Scan for the cell matching the given text and deliver its (x, y) coordinate at center. 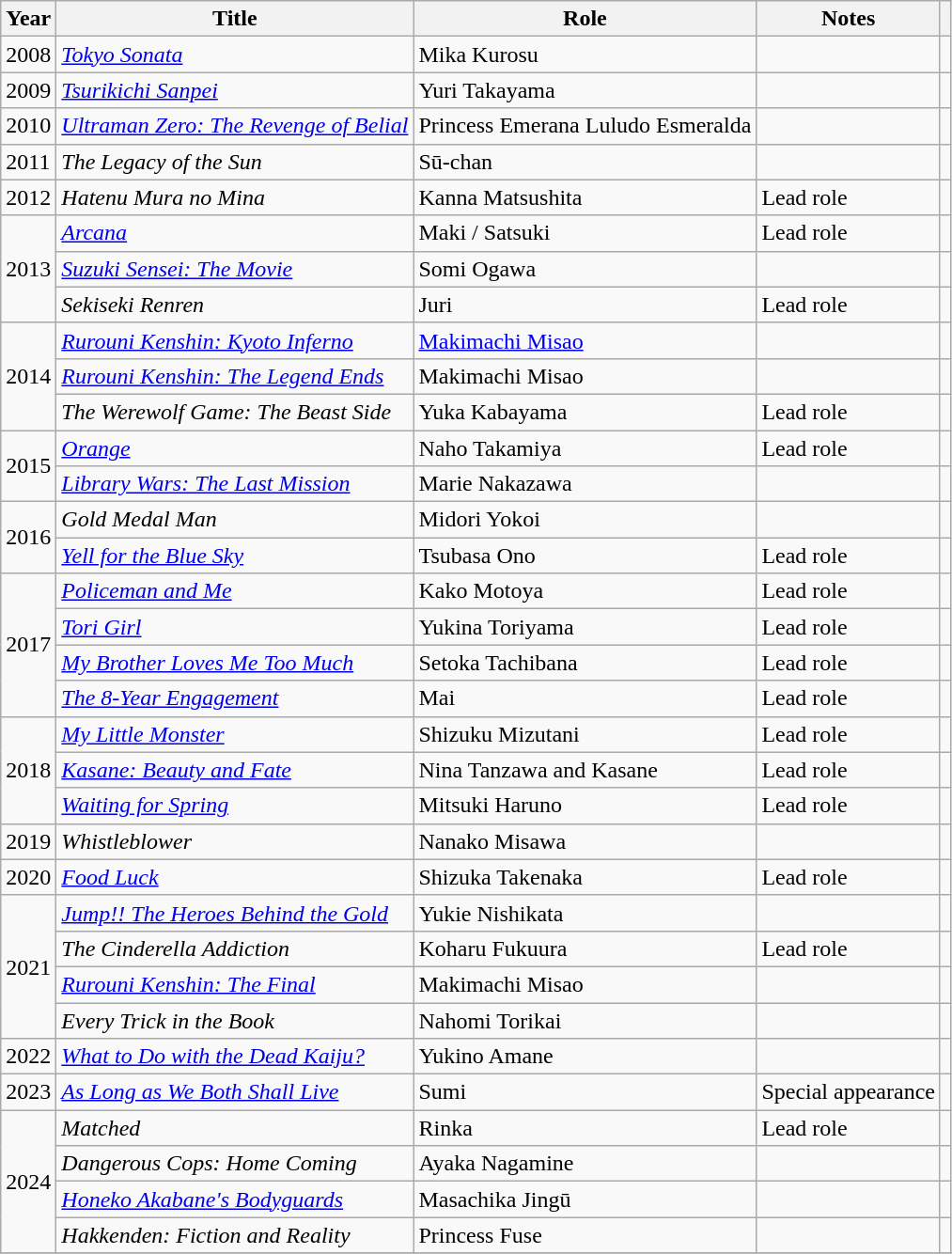
Yuka Kabayama (585, 412)
Mika Kurosu (585, 55)
2017 (28, 645)
The Werewolf Game: The Beast Side (235, 412)
The 8-Year Engagement (235, 698)
Maki / Satsuki (585, 233)
Honeko Akabane's Bodyguards (235, 1199)
Kako Motoya (585, 591)
Rinka (585, 1128)
Whistleblower (235, 841)
Rurouni Kenshin: The Final (235, 984)
2018 (28, 770)
Library Wars: The Last Mission (235, 484)
2015 (28, 466)
Koharu Fukuura (585, 948)
Masachika Jingū (585, 1199)
Gold Medal Man (235, 520)
Yukie Nishikata (585, 913)
2016 (28, 538)
2019 (28, 841)
Princess Emerana Luludo Esmeralda (585, 126)
Yukino Amane (585, 1057)
Suzuki Sensei: The Movie (235, 269)
Year (28, 19)
Rurouni Kenshin: The Legend Ends (235, 376)
Ayaka Nagamine (585, 1164)
Mitsuki Haruno (585, 806)
Matched (235, 1128)
2024 (28, 1182)
Special appearance (849, 1092)
2023 (28, 1092)
Nina Tanzawa and Kasane (585, 770)
Shizuku Mizutani (585, 734)
2014 (28, 376)
Dangerous Cops: Home Coming (235, 1164)
Title (235, 19)
Tokyo Sonata (235, 55)
My Brother Loves Me Too Much (235, 663)
Every Trick in the Book (235, 1020)
2012 (28, 197)
2021 (28, 966)
Tori Girl (235, 627)
Hakkenden: Fiction and Reality (235, 1235)
Princess Fuse (585, 1235)
Food Luck (235, 877)
Setoka Tachibana (585, 663)
The Legacy of the Sun (235, 162)
Nahomi Torikai (585, 1020)
Rurouni Kenshin: Kyoto Inferno (235, 340)
The Cinderella Addiction (235, 948)
Kanna Matsushita (585, 197)
Notes (849, 19)
Arcana (235, 233)
Shizuka Takenaka (585, 877)
Tsurikichi Sanpei (235, 90)
Kasane: Beauty and Fate (235, 770)
2011 (28, 162)
2008 (28, 55)
Waiting for Spring (235, 806)
Jump!! The Heroes Behind the Gold (235, 913)
My Little Monster (235, 734)
Yell for the Blue Sky (235, 556)
Yuri Takayama (585, 90)
Marie Nakazawa (585, 484)
Ultraman Zero: The Revenge of Belial (235, 126)
Sekiseki Renren (235, 305)
Somi Ogawa (585, 269)
Mai (585, 698)
Nanako Misawa (585, 841)
Sū-chan (585, 162)
Naho Takamiya (585, 448)
Role (585, 19)
Orange (235, 448)
Yukina Toriyama (585, 627)
Hatenu Mura no Mina (235, 197)
Sumi (585, 1092)
What to Do with the Dead Kaiju? (235, 1057)
2020 (28, 877)
2022 (28, 1057)
Policeman and Me (235, 591)
2009 (28, 90)
2010 (28, 126)
2013 (28, 269)
Midori Yokoi (585, 520)
Juri (585, 305)
Tsubasa Ono (585, 556)
As Long as We Both Shall Live (235, 1092)
